Detect which cell encompasses the target text, then output its (X, Y) center coordinate. 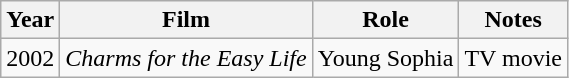
Film (186, 20)
2002 (30, 58)
Role (386, 20)
TV movie (514, 58)
Charms for the Easy Life (186, 58)
Notes (514, 20)
Year (30, 20)
Young Sophia (386, 58)
